Pinpoint the cell where the given text exists, returning its [x, y] midpoint coordinate. 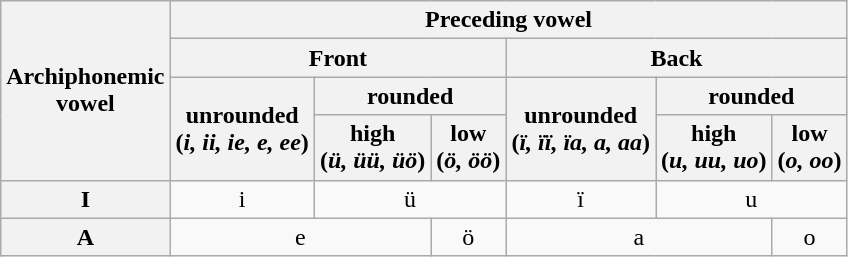
I [86, 199]
unrounded (ï, ïï, ïa, a, aa) [581, 128]
Front [338, 58]
i [242, 199]
a [639, 237]
low(o, oo) [810, 148]
Archiphonemic vowel [86, 90]
ï [581, 199]
Back [676, 58]
o [810, 237]
high(ü, üü, üö) [372, 148]
ü [410, 199]
e [300, 237]
high(u, uu, uo) [714, 148]
Preceding vowel [508, 20]
A [86, 237]
u [752, 199]
low(ö, öö) [468, 148]
unrounded(i, ii, ie, e, ee) [242, 128]
ö [468, 237]
